Search for the cell housing the specified text and yield its [x, y] center coordinate. 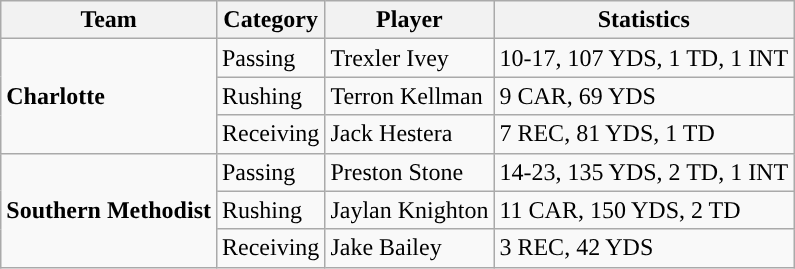
Terron Kellman [410, 96]
Preston Stone [410, 172]
Player [410, 20]
Jack Hestera [410, 134]
Jaylan Knighton [410, 210]
11 CAR, 150 YDS, 2 TD [644, 210]
Trexler Ivey [410, 58]
14-23, 135 YDS, 2 TD, 1 INT [644, 172]
7 REC, 81 YDS, 1 TD [644, 134]
Southern Methodist [109, 210]
Charlotte [109, 96]
Category [270, 20]
3 REC, 42 YDS [644, 248]
9 CAR, 69 YDS [644, 96]
Statistics [644, 20]
Jake Bailey [410, 248]
Team [109, 20]
10-17, 107 YDS, 1 TD, 1 INT [644, 58]
